Find where the given text appears and provide that cell's center as (x, y) coordinate. 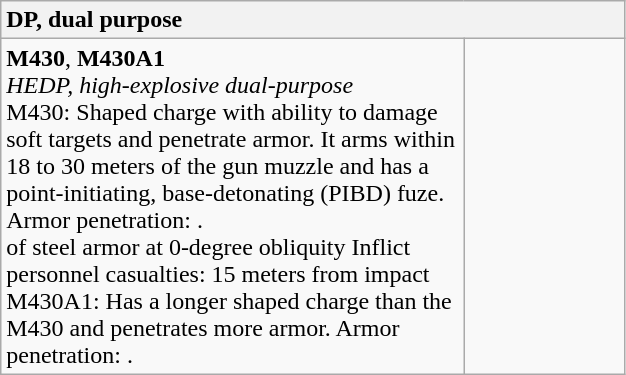
DP, dual purpose (313, 20)
